Identify which cell holds the provided text, then report its (X, Y) central coordinate. 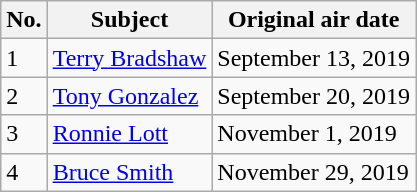
1 (24, 58)
September 13, 2019 (314, 58)
2 (24, 96)
September 20, 2019 (314, 96)
Terry Bradshaw (130, 58)
Tony Gonzalez (130, 96)
Subject (130, 20)
November 29, 2019 (314, 172)
No. (24, 20)
Ronnie Lott (130, 134)
3 (24, 134)
Bruce Smith (130, 172)
4 (24, 172)
November 1, 2019 (314, 134)
Original air date (314, 20)
